For the text-containing cell, return its midpoint in [x, y] coordinate format. 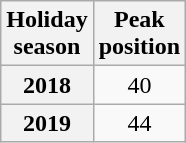
2019 [47, 123]
44 [139, 123]
40 [139, 85]
2018 [47, 85]
Peakposition [139, 34]
Holidayseason [47, 34]
